Pinpoint the cell where the given text exists, returning its (x, y) midpoint coordinate. 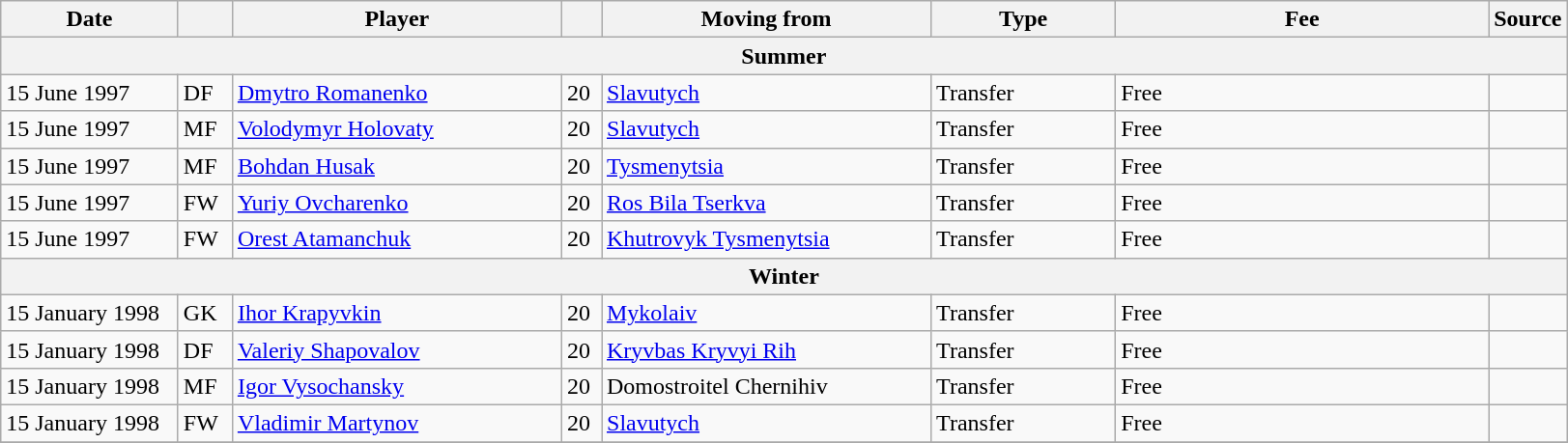
Winter (784, 276)
Vladimir Martynov (396, 423)
Kryvbas Kryvyi Rih (765, 349)
Valeriy Shapovalov (396, 349)
Yuriy Ovcharenko (396, 203)
Source (1528, 19)
Volodymyr Holovaty (396, 129)
Mykolaiv (765, 313)
Orest Atamanchuk (396, 239)
Khutrovyk Tysmenytsia (765, 239)
Ros Bila Tserkva (765, 203)
Domostroitel Chernihiv (765, 386)
Tysmenytsia (765, 166)
Dmytro Romanenko (396, 93)
Ihor Krapyvkin (396, 313)
Player (396, 19)
Fee (1302, 19)
Bohdan Husak (396, 166)
Type (1024, 19)
Moving from (765, 19)
Summer (784, 56)
Date (90, 19)
Igor Vysochansky (396, 386)
GK (205, 313)
